Pinpoint the cell where the given text exists, returning its [x, y] midpoint coordinate. 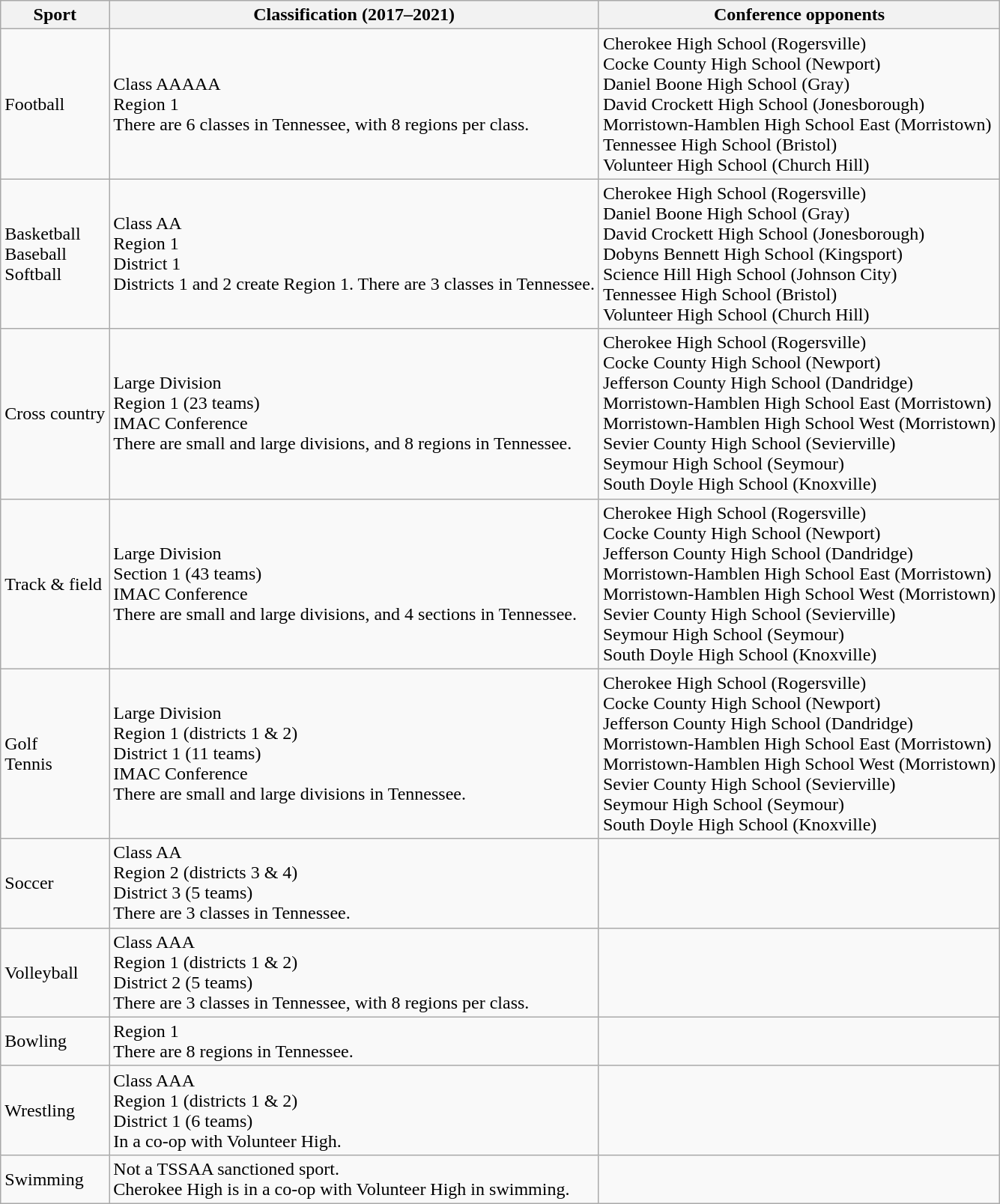
Large DivisionRegion 1 (23 teams)IMAC ConferenceThere are small and large divisions, and 8 regions in Tennessee. [354, 413]
Sport [55, 15]
Conference opponents [799, 15]
Large DivisionSection 1 (43 teams)IMAC ConferenceThere are small and large divisions, and 4 sections in Tennessee. [354, 584]
Not a TSSAA sanctioned sport.Cherokee High is in a co-op with Volunteer High in swimming. [354, 1179]
Bowling [55, 1041]
Volleyball [55, 972]
Class AAARegion 1 (districts 1 & 2)District 1 (6 teams)In a co-op with Volunteer High. [354, 1110]
Wrestling [55, 1110]
Cross country [55, 413]
Class AAARegion 1 (districts 1 & 2)District 2 (5 teams)There are 3 classes in Tennessee, with 8 regions per class. [354, 972]
Football [55, 104]
Track & field [55, 584]
Large DivisionRegion 1 (districts 1 & 2)District 1 (11 teams)IMAC ConferenceThere are small and large divisions in Tennessee. [354, 753]
Class AARegion 2 (districts 3 & 4)District 3 (5 teams)There are 3 classes in Tennessee. [354, 884]
Soccer [55, 884]
Swimming [55, 1179]
BasketballBaseballSoftball [55, 254]
Classification (2017–2021) [354, 15]
Class AARegion 1District 1Districts 1 and 2 create Region 1. There are 3 classes in Tennessee. [354, 254]
GolfTennis [55, 753]
Class AAAAARegion 1There are 6 classes in Tennessee, with 8 regions per class. [354, 104]
Region 1There are 8 regions in Tennessee. [354, 1041]
